From the cell containing the given text, extract its center point as (x, y) coordinate. 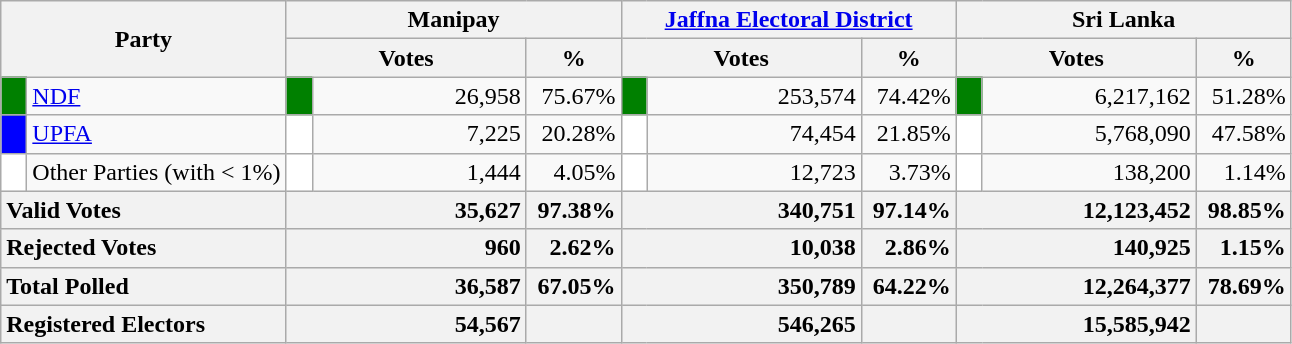
75.67% (574, 96)
340,751 (741, 210)
6,217,162 (1089, 96)
253,574 (754, 96)
51.28% (1244, 96)
12,123,452 (1076, 210)
Manipay (454, 20)
15,585,942 (1076, 324)
Other Parties (with < 1%) (156, 172)
1.15% (1244, 248)
546,265 (741, 324)
Jaffna Electoral District (788, 20)
12,264,377 (1076, 286)
3.73% (908, 172)
21.85% (908, 134)
35,627 (406, 210)
Sri Lanka (1124, 20)
4.05% (574, 172)
1.14% (1244, 172)
138,200 (1089, 172)
NDF (156, 96)
1,444 (419, 172)
Registered Electors (144, 324)
350,789 (741, 286)
47.58% (1244, 134)
960 (406, 248)
64.22% (908, 286)
54,567 (406, 324)
5,768,090 (1089, 134)
2.86% (908, 248)
Party (144, 39)
UPFA (156, 134)
140,925 (1076, 248)
Valid Votes (144, 210)
67.05% (574, 286)
97.14% (908, 210)
Rejected Votes (144, 248)
7,225 (419, 134)
98.85% (1244, 210)
20.28% (574, 134)
74,454 (754, 134)
97.38% (574, 210)
12,723 (754, 172)
78.69% (1244, 286)
10,038 (741, 248)
Total Polled (144, 286)
26,958 (419, 96)
36,587 (406, 286)
2.62% (574, 248)
74.42% (908, 96)
